Identify which cell holds the provided text, then report its (x, y) central coordinate. 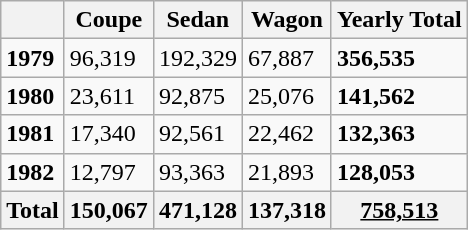
17,340 (108, 134)
Sedan (198, 20)
1979 (33, 58)
141,562 (399, 96)
1980 (33, 96)
Wagon (286, 20)
67,887 (286, 58)
758,513 (399, 210)
356,535 (399, 58)
192,329 (198, 58)
92,561 (198, 134)
Total (33, 210)
92,875 (198, 96)
137,318 (286, 210)
21,893 (286, 172)
128,053 (399, 172)
96,319 (108, 58)
25,076 (286, 96)
Yearly Total (399, 20)
93,363 (198, 172)
23,611 (108, 96)
471,128 (198, 210)
22,462 (286, 134)
Coupe (108, 20)
150,067 (108, 210)
132,363 (399, 134)
12,797 (108, 172)
1981 (33, 134)
1982 (33, 172)
